Return the [x, y] coordinate for the center point of the cell that contains the specified text.  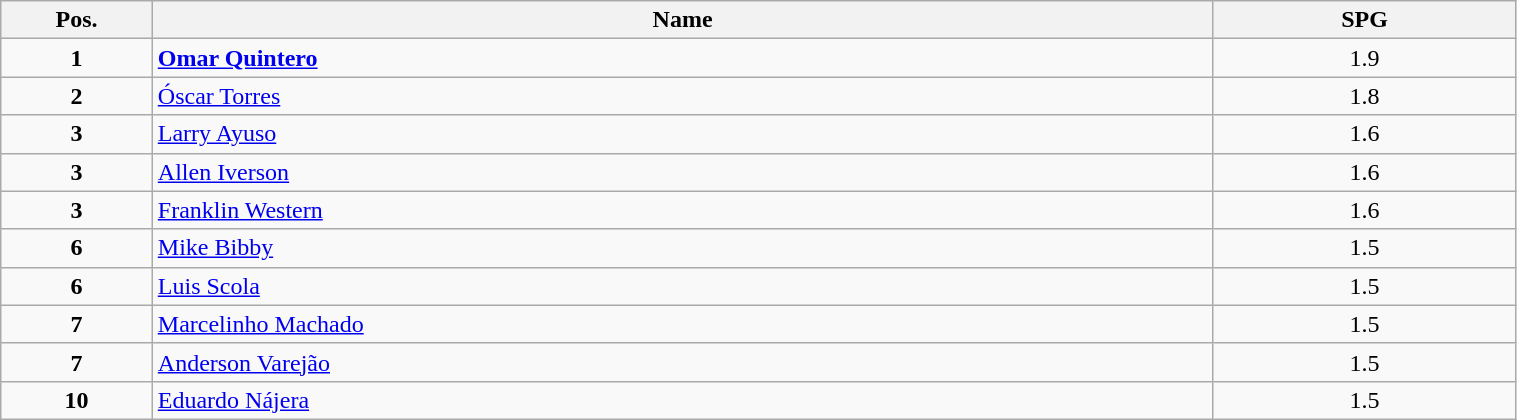
Eduardo Nájera [682, 400]
Marcelinho Machado [682, 324]
2 [77, 96]
1 [77, 58]
Larry Ayuso [682, 134]
Luis Scola [682, 286]
Óscar Torres [682, 96]
1.9 [1364, 58]
1.8 [1364, 96]
10 [77, 400]
SPG [1364, 20]
Omar Quintero [682, 58]
Name [682, 20]
Anderson Varejão [682, 362]
Pos. [77, 20]
Mike Bibby [682, 248]
Franklin Western [682, 210]
Allen Iverson [682, 172]
